Return (x, y) of the center of cell containing provided text 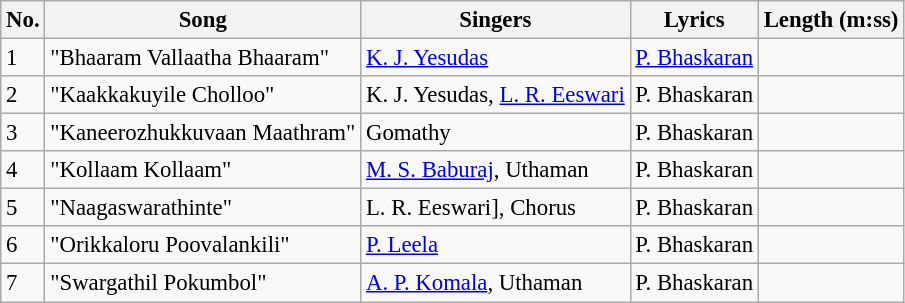
2 (23, 95)
"Swargathil Pokumbol" (203, 283)
"Orikkaloru Poovalankili" (203, 245)
1 (23, 58)
Singers (496, 20)
4 (23, 170)
A. P. Komala, Uthaman (496, 283)
No. (23, 20)
"Bhaaram Vallaatha Bhaaram" (203, 58)
6 (23, 245)
Length (m:ss) (830, 20)
"Kollaam Kollaam" (203, 170)
L. R. Eeswari], Chorus (496, 208)
5 (23, 208)
Song (203, 20)
"Kaakkakuyile Cholloo" (203, 95)
"Kaneerozhukkuvaan Maathram" (203, 133)
3 (23, 133)
M. S. Baburaj, Uthaman (496, 170)
K. J. Yesudas (496, 58)
K. J. Yesudas, L. R. Eeswari (496, 95)
Lyrics (694, 20)
7 (23, 283)
"Naagaswarathinte" (203, 208)
Gomathy (496, 133)
P. Leela (496, 245)
